For the text-containing cell, return its midpoint in [x, y] coordinate format. 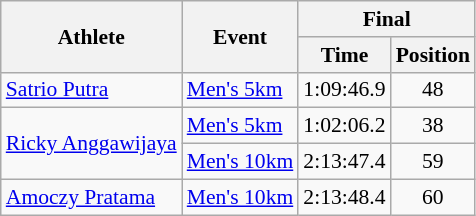
Amoczy Pratama [92, 197]
Athlete [92, 36]
48 [433, 90]
38 [433, 126]
Position [433, 55]
59 [433, 162]
2:13:48.4 [344, 197]
1:09:46.9 [344, 90]
Event [240, 36]
Ricky Anggawijaya [92, 144]
Time [344, 55]
60 [433, 197]
2:13:47.4 [344, 162]
1:02:06.2 [344, 126]
Satrio Putra [92, 90]
Final [386, 19]
